From the cell containing the given text, extract its center point as (X, Y) coordinate. 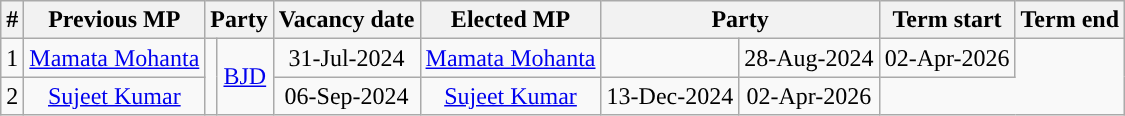
06-Sep-2024 (346, 96)
BJD (244, 77)
28-Aug-2024 (809, 58)
31-Jul-2024 (346, 58)
Vacancy date (346, 20)
13-Dec-2024 (670, 96)
1 (12, 58)
Term end (1070, 20)
2 (12, 96)
Previous MP (114, 20)
Term start (947, 20)
Elected MP (510, 20)
# (12, 20)
